Pinpoint the cell where the given text exists, returning its [x, y] midpoint coordinate. 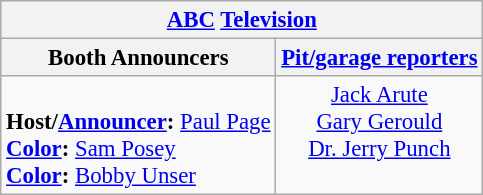
Jack AruteGary GerouldDr. Jerry Punch [380, 136]
Host/Announcer: Paul Page Color: Sam Posey Color: Bobby Unser [138, 136]
ABC Television [242, 20]
Booth Announcers [138, 58]
Pit/garage reporters [380, 58]
